Locate the cell with the specified text and output its [x, y] center coordinate. 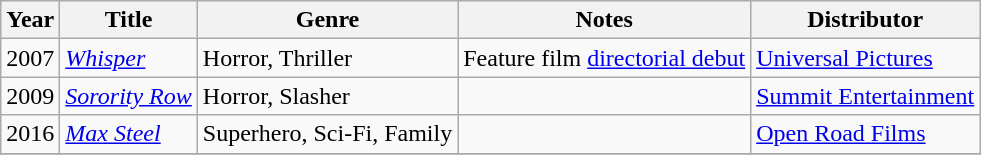
Max Steel [129, 134]
Sorority Row [129, 96]
Summit Entertainment [866, 96]
Distributor [866, 20]
Notes [604, 20]
Open Road Films [866, 134]
Year [30, 20]
Horror, Slasher [327, 96]
2007 [30, 58]
Horror, Thriller [327, 58]
2016 [30, 134]
Feature film directorial debut [604, 58]
Genre [327, 20]
Title [129, 20]
Superhero, Sci-Fi, Family [327, 134]
Universal Pictures [866, 58]
Whisper [129, 58]
2009 [30, 96]
